Determine the (x, y) coordinate at the center of the cell enclosing the given text.  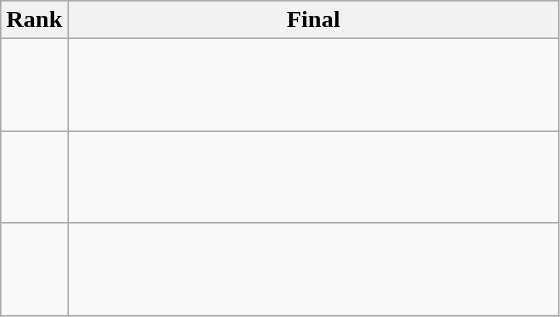
Final (314, 20)
Rank (34, 20)
